Search for the cell housing the specified text and yield its (X, Y) center coordinate. 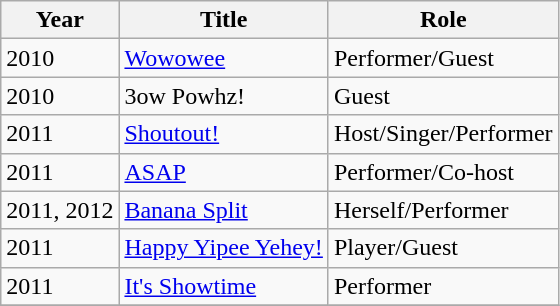
Herself/Performer (443, 210)
Player/Guest (443, 248)
Host/Singer/Performer (443, 134)
ASAP (224, 172)
Role (443, 20)
Wowowee (224, 58)
Performer/Co-host (443, 172)
Year (60, 20)
Title (224, 20)
Guest (443, 96)
Shoutout! (224, 134)
Performer (443, 286)
It's Showtime (224, 286)
Happy Yipee Yehey! (224, 248)
2011, 2012 (60, 210)
Banana Split (224, 210)
3ow Powhz! (224, 96)
Performer/Guest (443, 58)
